Output the (X, Y) coordinate of the center of the cell containing the given text.  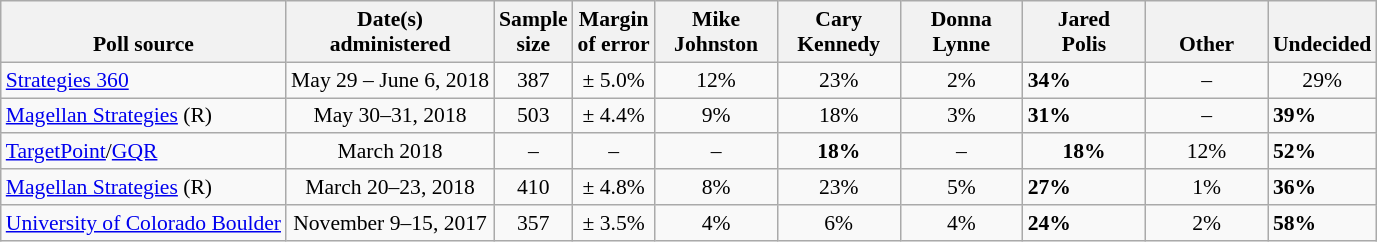
March 20–23, 2018 (390, 187)
34% (1084, 80)
410 (533, 187)
± 3.5% (614, 223)
May 29 – June 6, 2018 (390, 80)
Undecided (1322, 32)
39% (1322, 116)
University of Colorado Boulder (144, 223)
8% (716, 187)
± 4.4% (614, 116)
CaryKennedy (838, 32)
5% (962, 187)
58% (1322, 223)
27% (1084, 187)
36% (1322, 187)
Strategies 360 (144, 80)
November 9–15, 2017 (390, 223)
Other (1206, 32)
3% (962, 116)
503 (533, 116)
DonnaLynne (962, 32)
± 4.8% (614, 187)
1% (1206, 187)
52% (1322, 152)
± 5.0% (614, 80)
May 30–31, 2018 (390, 116)
Date(s)administered (390, 32)
24% (1084, 223)
29% (1322, 80)
387 (533, 80)
MikeJohnston (716, 32)
357 (533, 223)
March 2018 (390, 152)
JaredPolis (1084, 32)
31% (1084, 116)
TargetPoint/GQR (144, 152)
Marginof error (614, 32)
6% (838, 223)
9% (716, 116)
Poll source (144, 32)
Samplesize (533, 32)
